Scan for the cell matching the given text and deliver its [x, y] coordinate at center. 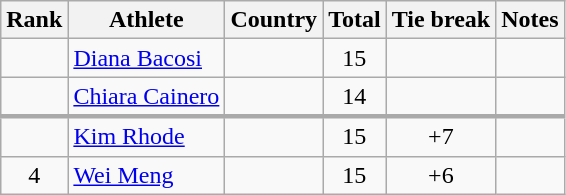
Athlete [146, 20]
+6 [441, 175]
Total [355, 20]
Tie break [441, 20]
Diana Bacosi [146, 58]
Notes [530, 20]
Country [274, 20]
Chiara Cainero [146, 97]
Rank [34, 20]
Kim Rhode [146, 136]
+7 [441, 136]
14 [355, 97]
4 [34, 175]
Wei Meng [146, 175]
